Return the [x, y] coordinate for the center point of the cell that contains the specified text.  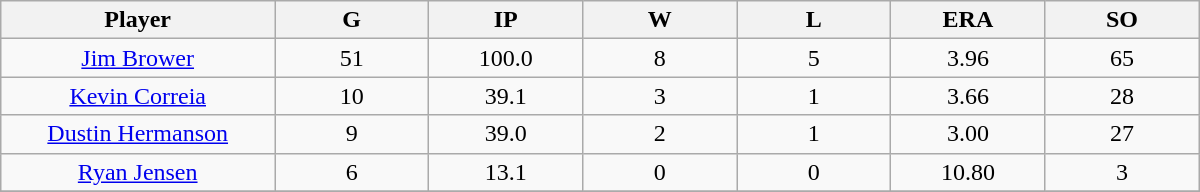
Player [138, 20]
27 [1122, 134]
3.96 [968, 58]
Dustin Hermanson [138, 134]
100.0 [506, 58]
W [660, 20]
G [352, 20]
5 [814, 58]
6 [352, 172]
39.1 [506, 96]
IP [506, 20]
28 [1122, 96]
ERA [968, 20]
39.0 [506, 134]
10 [352, 96]
65 [1122, 58]
Kevin Correia [138, 96]
51 [352, 58]
L [814, 20]
13.1 [506, 172]
Jim Brower [138, 58]
3.00 [968, 134]
9 [352, 134]
2 [660, 134]
SO [1122, 20]
8 [660, 58]
3.66 [968, 96]
10.80 [968, 172]
Ryan Jensen [138, 172]
